Pinpoint the cell where the given text exists, returning its (X, Y) midpoint coordinate. 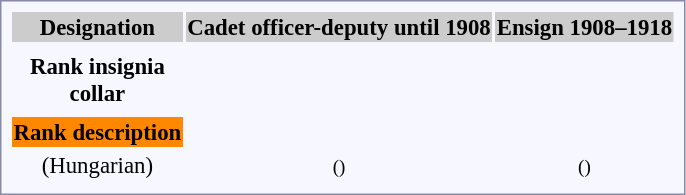
Ensign 1908–1918 (584, 27)
Cadet officer-deputy until 1908 (340, 27)
Rank insigniacollar (98, 80)
Rank description (98, 132)
(Hungarian) (98, 165)
Designation (98, 27)
